Search for the cell housing the specified text and yield its (x, y) center coordinate. 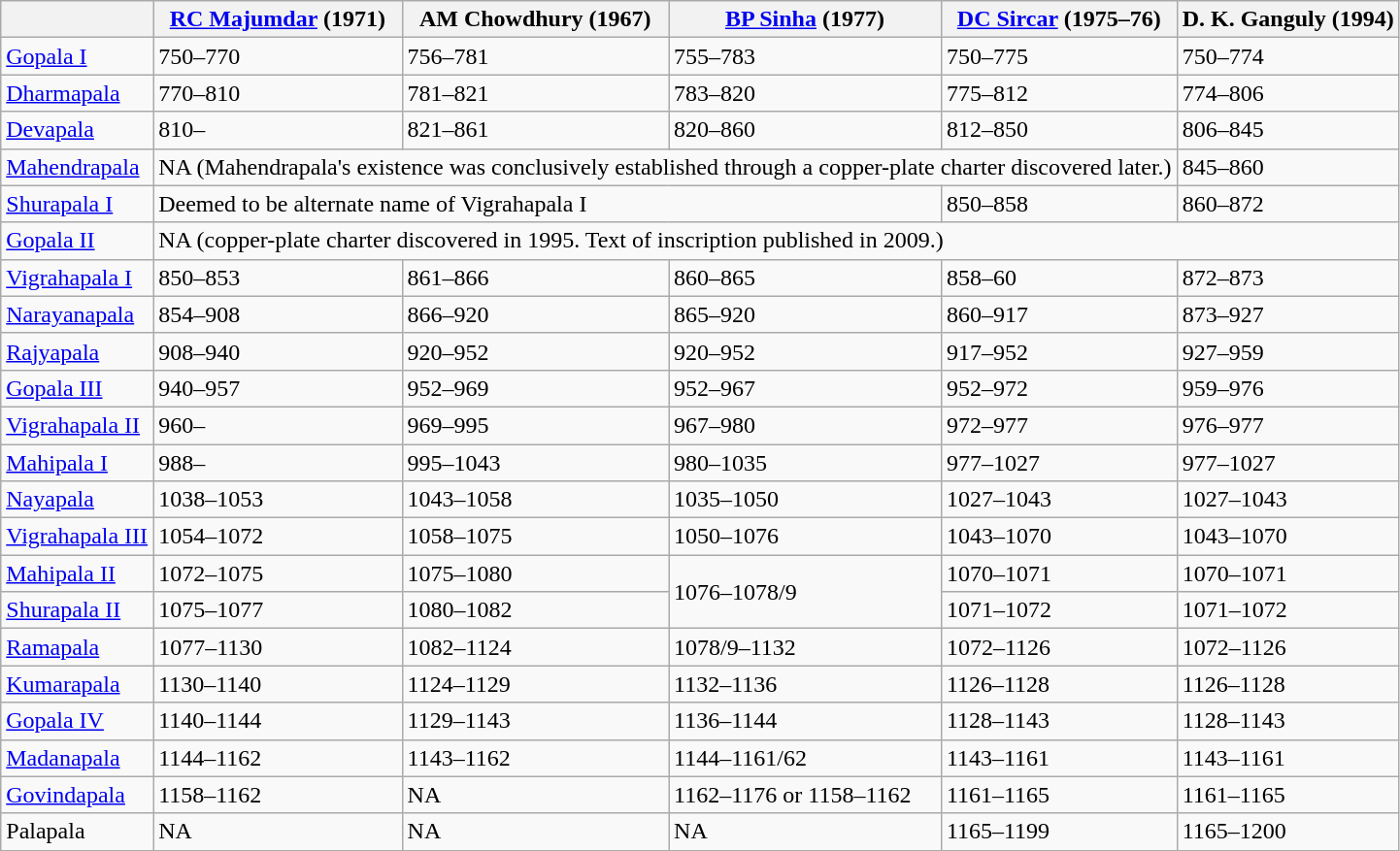
972–977 (1058, 425)
Mahipala I (78, 463)
Mahipala II (78, 573)
775–812 (1058, 93)
781–821 (535, 93)
1140–1144 (278, 721)
1082–1124 (535, 647)
1072–1075 (278, 573)
1129–1143 (535, 721)
Dharmapala (78, 93)
1038–1053 (278, 500)
995–1043 (535, 463)
1165–1200 (1287, 832)
Deemed to be alternate name of Vigrahapala I (548, 204)
1078/9–1132 (806, 647)
Vigrahapala II (78, 425)
Mahendrapala (78, 167)
Kumarapala (78, 684)
1132–1136 (806, 684)
1144–1162 (278, 758)
820–860 (806, 130)
927–959 (1287, 351)
873–927 (1287, 314)
Govindapala (78, 795)
908–940 (278, 351)
Narayanapala (78, 314)
AM Chowdhury (1967) (535, 19)
1075–1077 (278, 610)
750–774 (1287, 56)
850–858 (1058, 204)
Palapala (78, 832)
1158–1162 (278, 795)
1076–1078/9 (806, 592)
967–980 (806, 425)
1077–1130 (278, 647)
Vigrahapala I (78, 278)
860–865 (806, 278)
NA (copper-plate charter discovered in 1995. Text of inscription published in 2009.) (777, 241)
866–920 (535, 314)
872–873 (1287, 278)
1165–1199 (1058, 832)
783–820 (806, 93)
RC Majumdar (1971) (278, 19)
Rajyapala (78, 351)
854–908 (278, 314)
DC Sircar (1975–76) (1058, 19)
770–810 (278, 93)
NA (Mahendrapala's existence was conclusively established through a copper-plate charter discovered later.) (665, 167)
976–977 (1287, 425)
1054–1072 (278, 537)
1035–1050 (806, 500)
Gopala IV (78, 721)
980–1035 (806, 463)
860–917 (1058, 314)
806–845 (1287, 130)
1130–1140 (278, 684)
860–872 (1287, 204)
Gopala II (78, 241)
Gopala I (78, 56)
821–861 (535, 130)
1050–1076 (806, 537)
Devapala (78, 130)
750–775 (1058, 56)
858–60 (1058, 278)
BP Sinha (1977) (806, 19)
845–860 (1287, 167)
959–976 (1287, 388)
1043–1058 (535, 500)
D. K. Ganguly (1994) (1287, 19)
810– (278, 130)
756–781 (535, 56)
Gopala III (78, 388)
960– (278, 425)
Nayapala (78, 500)
Madanapala (78, 758)
861–866 (535, 278)
1075–1080 (535, 573)
952–967 (806, 388)
969–995 (535, 425)
Shurapala I (78, 204)
812–850 (1058, 130)
1124–1129 (535, 684)
940–957 (278, 388)
Ramapala (78, 647)
755–783 (806, 56)
952–969 (535, 388)
1136–1144 (806, 721)
1143–1162 (535, 758)
1144–1161/62 (806, 758)
952–972 (1058, 388)
1162–1176 or 1158–1162 (806, 795)
750–770 (278, 56)
917–952 (1058, 351)
1080–1082 (535, 610)
850–853 (278, 278)
1058–1075 (535, 537)
865–920 (806, 314)
988– (278, 463)
Shurapala II (78, 610)
774–806 (1287, 93)
Vigrahapala III (78, 537)
